Find where the given text appears and provide that cell's center as (x, y) coordinate. 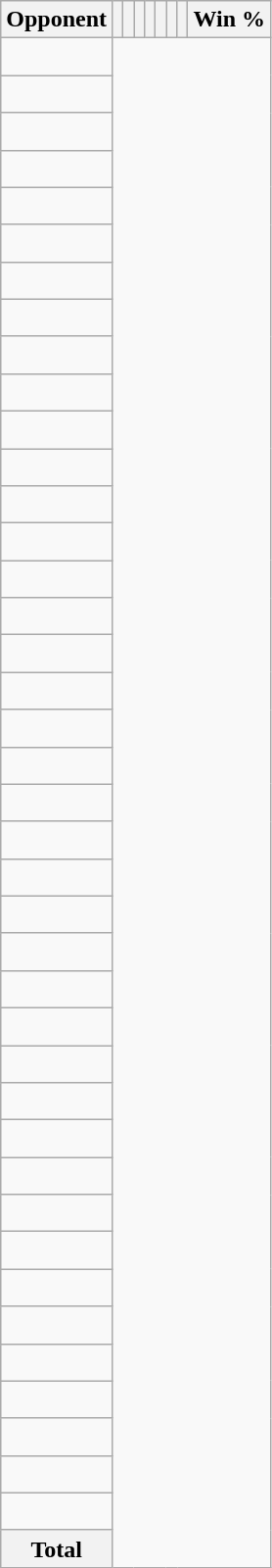
Total (57, 1548)
Opponent (57, 20)
Win % (229, 20)
